Return (x, y) of the center of cell containing provided text 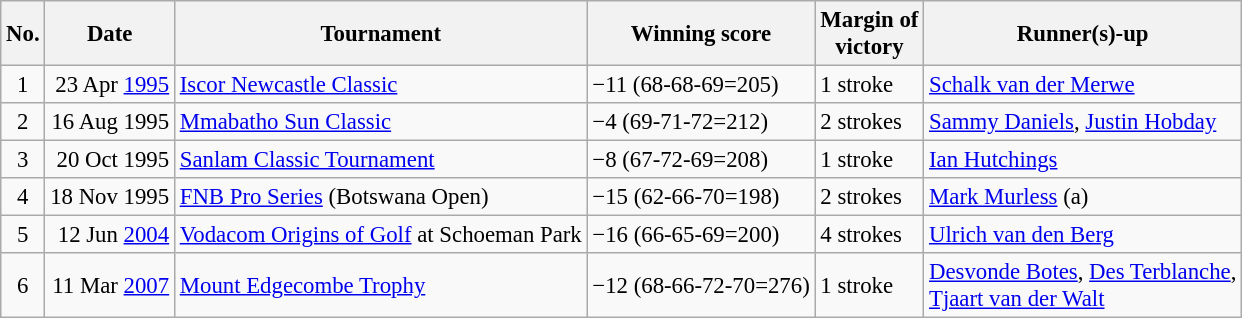
Ian Hutchings (1083, 160)
16 Aug 1995 (110, 122)
18 Nov 1995 (110, 197)
4 (23, 197)
−15 (62-66-70=198) (701, 197)
−8 (67-72-69=208) (701, 160)
1 (23, 85)
Sammy Daniels, Justin Hobday (1083, 122)
Ulrich van den Berg (1083, 235)
4 strokes (870, 235)
Iscor Newcastle Classic (380, 85)
FNB Pro Series (Botswana Open) (380, 197)
Date (110, 34)
20 Oct 1995 (110, 160)
Sanlam Classic Tournament (380, 160)
Winning score (701, 34)
23 Apr 1995 (110, 85)
12 Jun 2004 (110, 235)
Vodacom Origins of Golf at Schoeman Park (380, 235)
−4 (69-71-72=212) (701, 122)
2 (23, 122)
−16 (66-65-69=200) (701, 235)
No. (23, 34)
3 (23, 160)
Mark Murless (a) (1083, 197)
Margin ofvictory (870, 34)
Schalk van der Merwe (1083, 85)
Runner(s)-up (1083, 34)
5 (23, 235)
Mmabatho Sun Classic (380, 122)
−11 (68-68-69=205) (701, 85)
Tournament (380, 34)
